Locate the cell with the specified text and output its [X, Y] center coordinate. 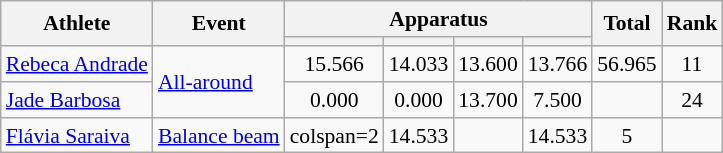
11 [692, 64]
24 [692, 100]
14.033 [418, 64]
All-around [219, 82]
Athlete [77, 24]
Jade Barbosa [77, 100]
13.700 [488, 100]
15.566 [334, 64]
Apparatus [439, 19]
56.965 [626, 64]
Event [219, 24]
Total [626, 24]
Rank [692, 24]
Rebeca Andrade [77, 64]
13.766 [558, 64]
7.500 [558, 100]
13.600 [488, 64]
